Locate the cell with the specified text and output its (X, Y) center coordinate. 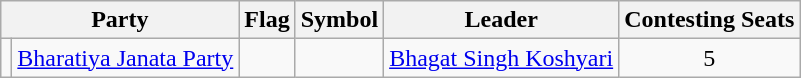
Bharatiya Janata Party (126, 58)
5 (710, 58)
Symbol (339, 20)
Party (120, 20)
Flag (267, 20)
Leader (502, 20)
Bhagat Singh Koshyari (502, 58)
Contesting Seats (710, 20)
